Return (x, y) of the center of cell containing provided text 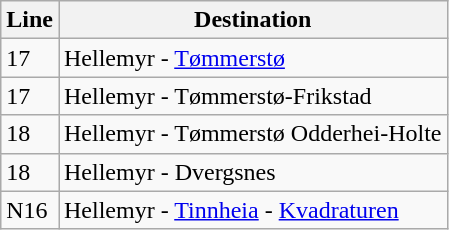
Destination (252, 20)
Hellemyr - Tinnheia - Kvadraturen (252, 210)
Hellemyr - Tømmerstø Odderhei-Holte (252, 134)
Hellemyr - Dvergsnes (252, 172)
Line (30, 20)
N16 (30, 210)
Hellemyr - Tømmerstø-Frikstad (252, 96)
Hellemyr - Tømmerstø (252, 58)
